Scan for the cell matching the given text and deliver its (X, Y) coordinate at center. 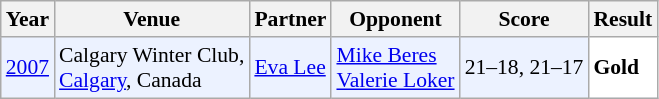
Eva Lee (290, 68)
Venue (152, 19)
Result (622, 19)
Opponent (395, 19)
Gold (622, 68)
Mike Beres Valerie Loker (395, 68)
Year (28, 19)
Calgary Winter Club,Calgary, Canada (152, 68)
2007 (28, 68)
Partner (290, 19)
Score (524, 19)
21–18, 21–17 (524, 68)
